For the text-containing cell, return its midpoint in (x, y) coordinate format. 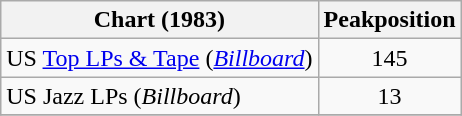
Peakposition (390, 20)
US Top LPs & Tape (Billboard) (160, 58)
13 (390, 96)
145 (390, 58)
Chart (1983) (160, 20)
US Jazz LPs (Billboard) (160, 96)
